Capture the cell that displays the provided text and extract its (x, y) central coordinate. 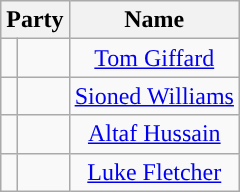
Luke Fletcher (154, 172)
Altaf Hussain (154, 134)
Name (154, 20)
Sioned Williams (154, 96)
Party (35, 20)
Tom Giffard (154, 58)
